Find where the given text appears and provide that cell's center as (x, y) coordinate. 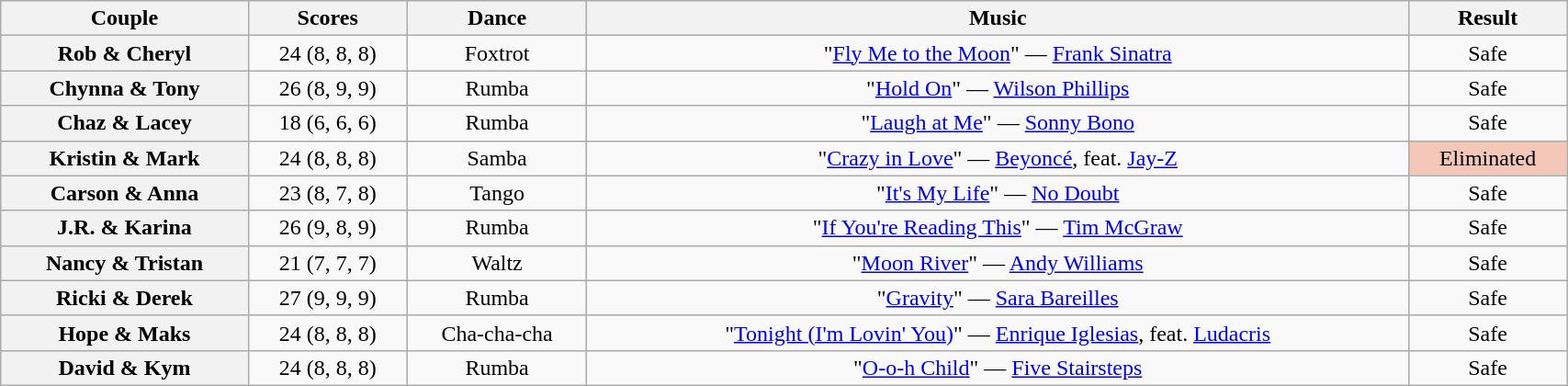
Ricki & Derek (125, 298)
Result (1487, 18)
18 (6, 6, 6) (327, 123)
21 (7, 7, 7) (327, 263)
Chaz & Lacey (125, 123)
Carson & Anna (125, 193)
Couple (125, 18)
Chynna & Tony (125, 88)
"Laugh at Me" — Sonny Bono (998, 123)
Rob & Cheryl (125, 53)
"If You're Reading This" — Tim McGraw (998, 228)
Scores (327, 18)
Kristin & Mark (125, 158)
26 (9, 8, 9) (327, 228)
Nancy & Tristan (125, 263)
"Fly Me to the Moon" — Frank Sinatra (998, 53)
Hope & Maks (125, 333)
Tango (497, 193)
Eliminated (1487, 158)
"Crazy in Love" — Beyoncé, feat. Jay-Z (998, 158)
J.R. & Karina (125, 228)
Music (998, 18)
"Moon River" — Andy Williams (998, 263)
David & Kym (125, 368)
Dance (497, 18)
Waltz (497, 263)
"Gravity" — Sara Bareilles (998, 298)
Cha-cha-cha (497, 333)
"It's My Life" — No Doubt (998, 193)
23 (8, 7, 8) (327, 193)
26 (8, 9, 9) (327, 88)
"Tonight (I'm Lovin' You)" — Enrique Iglesias, feat. Ludacris (998, 333)
"O-o-h Child" — Five Stairsteps (998, 368)
Foxtrot (497, 53)
Samba (497, 158)
"Hold On" — Wilson Phillips (998, 88)
27 (9, 9, 9) (327, 298)
